Output the [X, Y] coordinate of the center of the cell containing the given text.  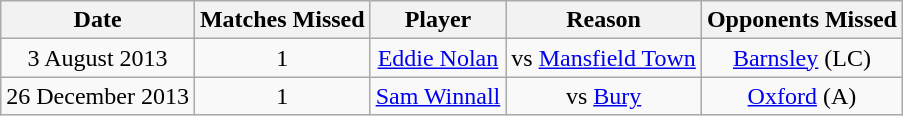
Matches Missed [282, 20]
vs Mansfield Town [604, 58]
3 August 2013 [98, 58]
vs Bury [604, 96]
Reason [604, 20]
Sam Winnall [438, 96]
26 December 2013 [98, 96]
Player [438, 20]
Opponents Missed [802, 20]
Date [98, 20]
Oxford (A) [802, 96]
Barnsley (LC) [802, 58]
Eddie Nolan [438, 58]
